For the text-containing cell, return its midpoint in [x, y] coordinate format. 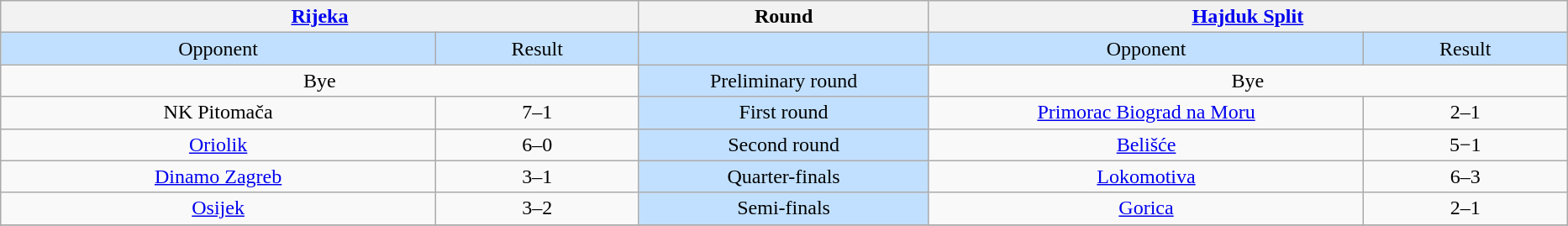
Round [783, 17]
Quarter-finals [783, 176]
Dinamo Zagreb [218, 176]
7–1 [537, 113]
Second round [783, 145]
3–2 [537, 208]
Belišće [1146, 145]
NK Pitomača [218, 113]
Rijeka [319, 17]
Hajduk Split [1247, 17]
Oriolik [218, 145]
Osijek [218, 208]
6–0 [537, 145]
5−1 [1465, 145]
Preliminary round [783, 81]
Primorac Biograd na Moru [1146, 113]
Gorica [1146, 208]
First round [783, 113]
3–1 [537, 176]
Semi-finals [783, 208]
Lokomotiva [1146, 176]
6–3 [1465, 176]
